Detect which cell encompasses the target text, then output its (X, Y) center coordinate. 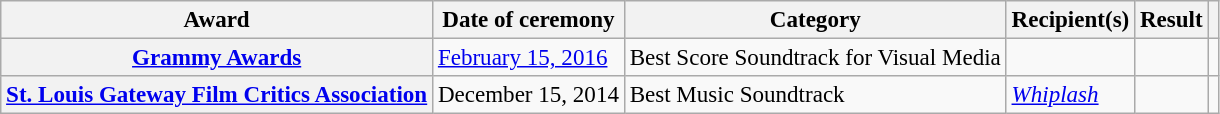
Best Score Soundtrack for Visual Media (815, 58)
Result (1172, 20)
Category (815, 20)
Date of ceremony (529, 20)
Award (217, 20)
St. Louis Gateway Film Critics Association (217, 95)
Whiplash (1070, 95)
Grammy Awards (217, 58)
February 15, 2016 (529, 58)
December 15, 2014 (529, 95)
Recipient(s) (1070, 20)
Best Music Soundtrack (815, 95)
